Search for the cell housing the specified text and yield its [X, Y] center coordinate. 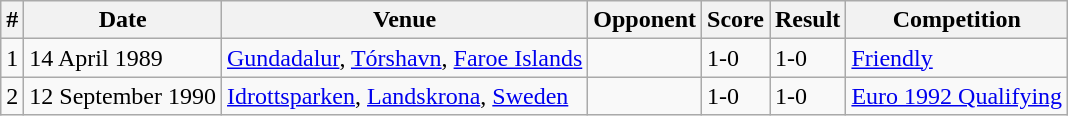
Gundadalur, Tórshavn, Faroe Islands [405, 58]
# [12, 20]
12 September 1990 [123, 96]
Venue [405, 20]
Idrottsparken, Landskrona, Sweden [405, 96]
Friendly [957, 58]
14 April 1989 [123, 58]
Opponent [645, 20]
1 [12, 58]
Competition [957, 20]
Result [808, 20]
Date [123, 20]
Euro 1992 Qualifying [957, 96]
Score [736, 20]
2 [12, 96]
